Provide the (x, y) coordinate of the cell's center where the given text is located.  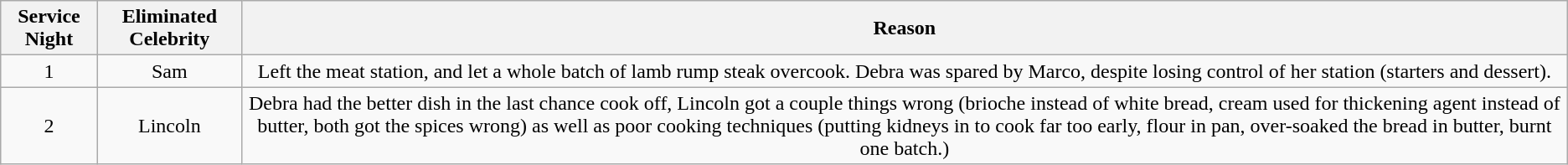
Sam (169, 71)
Lincoln (169, 126)
Reason (905, 28)
Eliminated Celebrity (169, 28)
1 (49, 71)
2 (49, 126)
Service Night (49, 28)
